Scan for the cell matching the given text and deliver its (X, Y) coordinate at center. 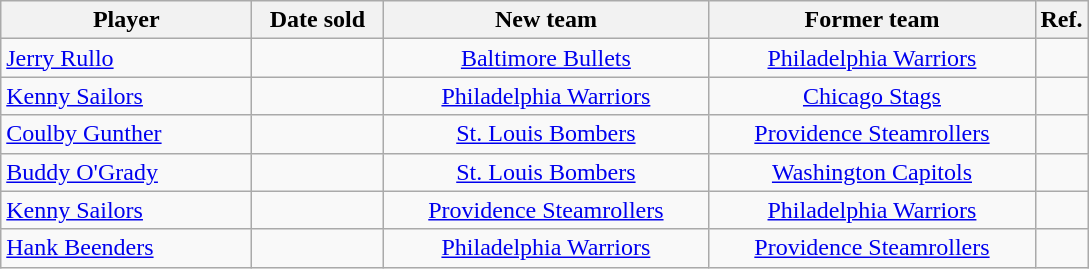
Former team (872, 20)
Ref. (1062, 20)
Player (126, 20)
Jerry Rullo (126, 58)
Hank Beenders (126, 248)
Coulby Gunther (126, 134)
Baltimore Bullets (546, 58)
Washington Capitols (872, 172)
Date sold (318, 20)
Buddy O'Grady (126, 172)
New team (546, 20)
Chicago Stags (872, 96)
